From the cell containing the given text, extract its center point as [X, Y] coordinate. 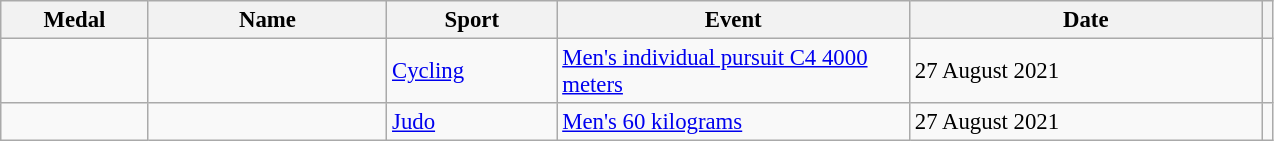
Men's 60 kilograms [734, 122]
Judo [472, 122]
Event [734, 20]
Cycling [472, 72]
Date [1086, 20]
Medal [74, 20]
Sport [472, 20]
Name [268, 20]
Men's individual pursuit C4 4000 meters [734, 72]
